Return the (x, y) coordinate for the center point of the cell that contains the specified text.  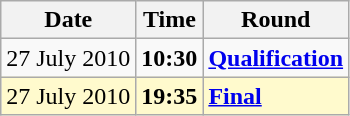
Time (170, 20)
Round (276, 20)
Final (276, 96)
Date (68, 20)
19:35 (170, 96)
Qualification (276, 58)
10:30 (170, 58)
